Detect which cell encompasses the target text, then output its (X, Y) center coordinate. 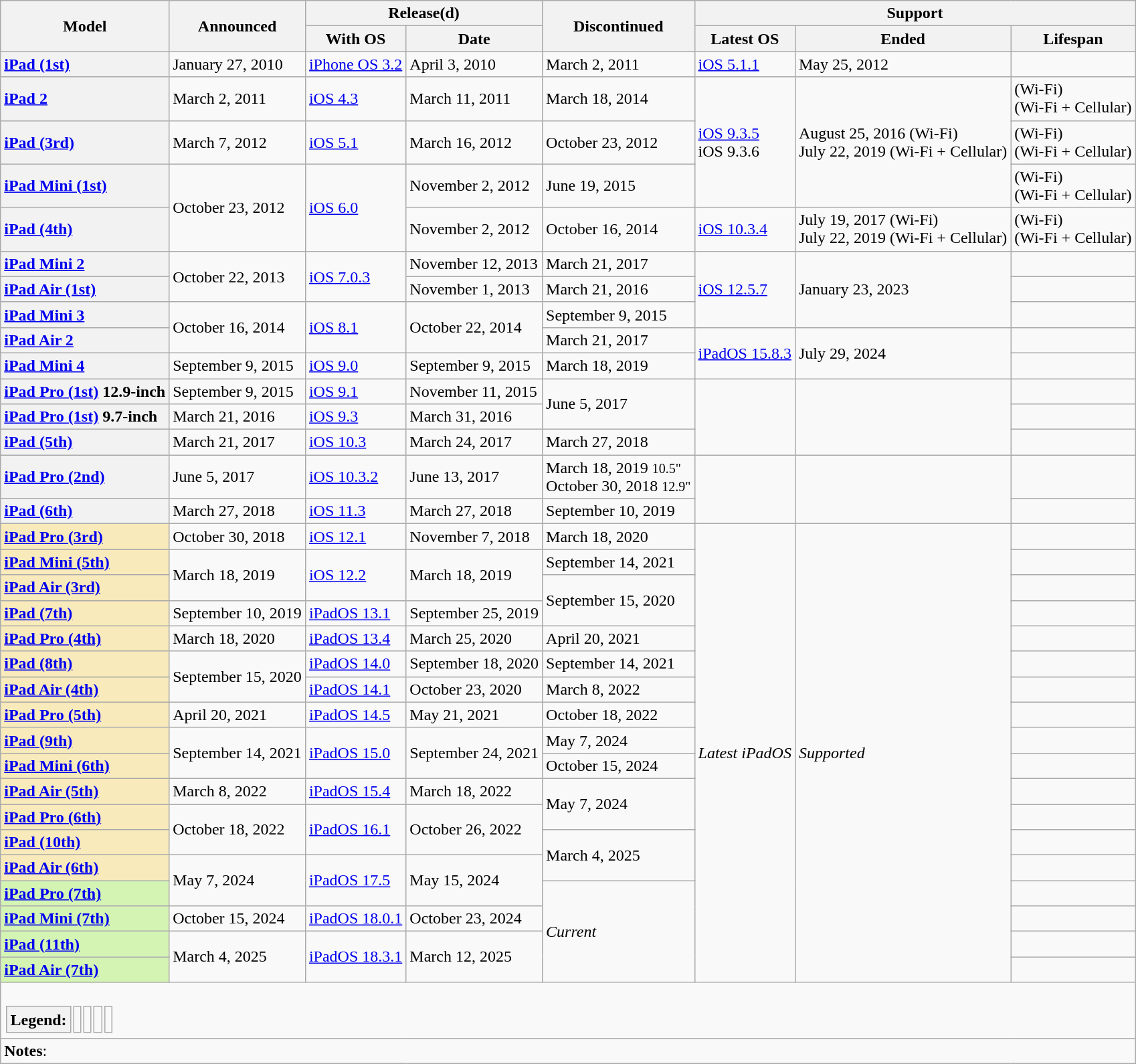
iPad (6th) (85, 511)
Notes: (568, 1051)
October 22, 2014 (474, 327)
iPadOS 16.1 (355, 830)
Date (474, 39)
Model (85, 26)
January 23, 2023 (903, 289)
iOS 6.0 (355, 207)
November 11, 2015 (474, 391)
iPad Pro (1st) 12.9-inch (85, 391)
iPadOS 17.5 (355, 881)
August 25, 2016 (Wi-Fi)July 22, 2019 (Wi-Fi + Cellular) (903, 142)
iPad (9th) (85, 740)
March 12, 2025 (474, 957)
iPad (7th) (85, 613)
iOS 10.3.2 (355, 476)
March 24, 2017 (474, 442)
iPad Pro (1st) 9.7-inch (85, 417)
iOS 10.3 (355, 442)
Supported (903, 753)
iPad Pro (6th) (85, 817)
iPadOS 15.4 (355, 791)
Announced (238, 26)
iOS 12.5.7 (745, 289)
iPad 2 (85, 99)
iOS 11.3 (355, 511)
iPad Mini 3 (85, 315)
iPad Air (3rd) (85, 588)
iPadOS 18.3.1 (355, 957)
Current (619, 932)
March 18, 2014 (619, 99)
iPad (5th) (85, 442)
Latest iPadOS (745, 753)
Release(d) (423, 13)
iPad Pro (5th) (85, 715)
iPad Mini (6th) (85, 766)
July 19, 2017 (Wi-Fi)July 22, 2019 (Wi-Fi + Cellular) (903, 229)
September 18, 2020 (474, 664)
September 24, 2021 (474, 753)
March 16, 2012 (474, 142)
May 15, 2024 (474, 881)
iOS 9.3.5iOS 9.3.6 (745, 142)
iPadOS 14.0 (355, 664)
May 25, 2012 (903, 64)
iPad (3rd) (85, 142)
iPad Pro (3rd) (85, 537)
March 7, 2012 (238, 142)
iPad Pro (7th) (85, 893)
iPadOS 13.4 (355, 638)
June 19, 2015 (619, 186)
October 30, 2018 (238, 537)
iPadOS 13.1 (355, 613)
iPad (1st) (85, 64)
June 13, 2017 (474, 476)
iOS 7.0.3 (355, 276)
March 11, 2011 (474, 99)
iOS 5.1.1 (745, 64)
iPad Air (6th) (85, 868)
January 27, 2010 (238, 64)
iPad Mini (5th) (85, 562)
September 25, 2019 (474, 613)
iPad Mini 2 (85, 264)
March 31, 2016 (474, 417)
July 29, 2024 (903, 353)
Ended (903, 39)
iPadOS 14.5 (355, 715)
March 18, 2022 (474, 791)
iPad (4th) (85, 229)
Support (915, 13)
iPad (11th) (85, 944)
October 23, 2020 (474, 689)
March 25, 2020 (474, 638)
iPad Air (4th) (85, 689)
iPadOS 18.0.1 (355, 919)
iPhone OS 3.2 (355, 64)
iPad Air 2 (85, 340)
iPad (8th) (85, 664)
iPadOS 15.8.3 (745, 353)
With OS (355, 39)
iPad Pro (2nd) (85, 476)
iOS 5.1 (355, 142)
iOS 9.3 (355, 417)
March 18, 2019 10.5"October 30, 2018 12.9" (619, 476)
iOS 12.2 (355, 575)
iOS 9.0 (355, 365)
iPad Mini (1st) (85, 186)
iPad Mini 4 (85, 365)
November 1, 2013 (474, 289)
October 23, 2024 (474, 919)
May 21, 2021 (474, 715)
October 22, 2013 (238, 276)
November 7, 2018 (474, 537)
Lifespan (1073, 39)
Latest OS (745, 39)
November 12, 2013 (474, 264)
iOS 4.3 (355, 99)
iPad Mini (7th) (85, 919)
iOS 12.1 (355, 537)
Discontinued (619, 26)
iPad (10th) (85, 843)
iPad Air (7th) (85, 970)
iOS 8.1 (355, 327)
October 26, 2022 (474, 830)
iPad Air (5th) (85, 791)
iPadOS 14.1 (355, 689)
iPad Pro (4th) (85, 638)
iOS 9.1 (355, 391)
iOS 10.3.4 (745, 229)
iPadOS 15.0 (355, 753)
April 3, 2010 (474, 64)
iPad Air (1st) (85, 289)
